From the cell containing the given text, extract its center point as [X, Y] coordinate. 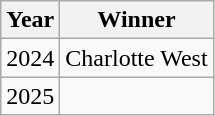
Charlotte West [136, 58]
Year [30, 20]
2024 [30, 58]
2025 [30, 96]
Winner [136, 20]
